Search for the cell housing the specified text and yield its (X, Y) center coordinate. 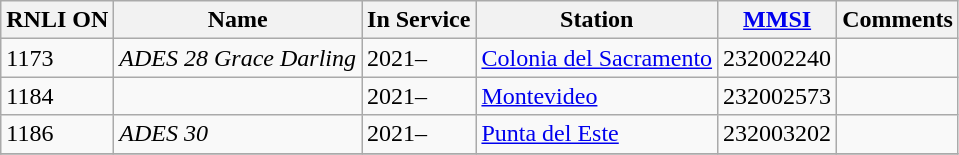
Montevideo (597, 96)
Name (238, 20)
Colonia del Sacramento (597, 58)
Comments (898, 20)
232002573 (778, 96)
Station (597, 20)
In Service (419, 20)
ADES 28 Grace Darling (238, 58)
232002240 (778, 58)
Punta del Este (597, 134)
ADES 30 (238, 134)
232003202 (778, 134)
1173 (58, 58)
1184 (58, 96)
RNLI ON (58, 20)
MMSI (778, 20)
1186 (58, 134)
